For the text-containing cell, return its midpoint in [x, y] coordinate format. 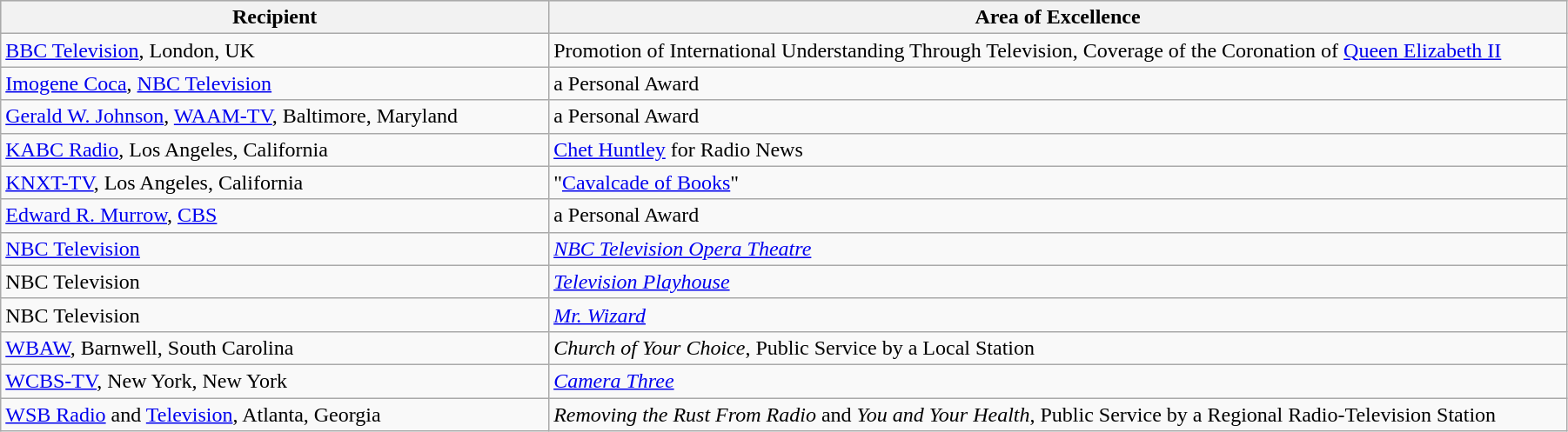
KNXT-TV, Los Angeles, California [275, 183]
Mr. Wizard [1058, 315]
Chet Huntley for Radio News [1058, 150]
Church of Your Choice, Public Service by a Local Station [1058, 348]
Removing the Rust From Radio and You and Your Health, Public Service by a Regional Radio-Television Station [1058, 415]
Recipient [275, 17]
WCBS-TV, New York, New York [275, 381]
Promotion of International Understanding Through Television, Coverage of the Coronation of Queen Elizabeth II [1058, 50]
NBC Television Opera Theatre [1058, 249]
Edward R. Murrow, CBS [275, 216]
BBC Television, London, UK [275, 50]
Camera Three [1058, 381]
Area of Excellence [1058, 17]
Gerald W. Johnson, WAAM-TV, Baltimore, Maryland [275, 116]
WSB Radio and Television, Atlanta, Georgia [275, 415]
WBAW, Barnwell, South Carolina [275, 348]
Television Playhouse [1058, 282]
"Cavalcade of Books" [1058, 183]
Imogene Coca, NBC Television [275, 83]
KABC Radio, Los Angeles, California [275, 150]
